Determine the [X, Y] coordinate at the center of the cell enclosing the given text.  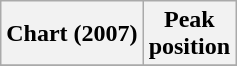
Chart (2007) [72, 34]
Peakposition [189, 34]
